Identify which cell holds the provided text, then report its [x, y] central coordinate. 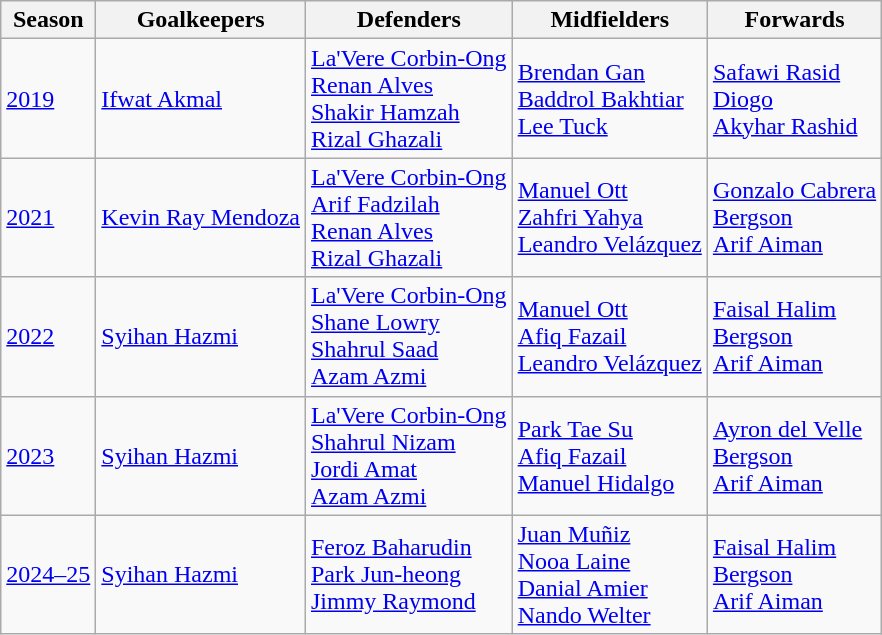
Defenders [408, 20]
2021 [48, 218]
Ayron del Velle Bergson Arif Aiman [794, 456]
2019 [48, 98]
2022 [48, 336]
Kevin Ray Mendoza [201, 218]
2023 [48, 456]
2024–25 [48, 574]
La'Vere Corbin-Ong Renan Alves Shakir Hamzah Rizal Ghazali [408, 98]
Manuel Ott Zahfri Yahya Leandro Velázquez [610, 218]
La'Vere Corbin-Ong Shahrul Nizam Jordi Amat Azam Azmi [408, 456]
La'Vere Corbin-Ong Arif Fadzilah Renan Alves Rizal Ghazali [408, 218]
Season [48, 20]
La'Vere Corbin-Ong Shane Lowry Shahrul Saad Azam Azmi [408, 336]
Ifwat Akmal [201, 98]
Juan Muñiz Nooa Laine Danial Amier Nando Welter [610, 574]
Midfielders [610, 20]
Manuel Ott Afiq Fazail Leandro Velázquez [610, 336]
Brendan Gan Baddrol Bakhtiar Lee Tuck [610, 98]
Forwards [794, 20]
Goalkeepers [201, 20]
Park Tae Su Afiq Fazail Manuel Hidalgo [610, 456]
Safawi Rasid Diogo Akyhar Rashid [794, 98]
Gonzalo Cabrera Bergson Arif Aiman [794, 218]
Feroz Baharudin Park Jun-heong Jimmy Raymond [408, 574]
